Find where the given text appears and provide that cell's center as [x, y] coordinate. 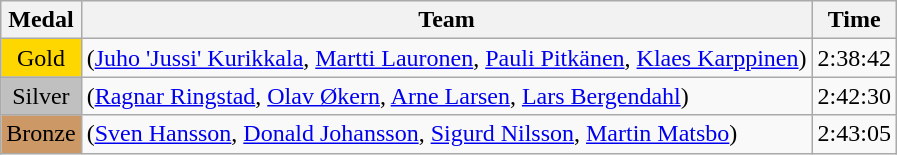
Team [446, 20]
Silver [41, 96]
Time [854, 20]
Gold [41, 58]
(Ragnar Ringstad, Olav Økern, Arne Larsen, Lars Bergendahl) [446, 96]
(Sven Hansson, Donald Johansson, Sigurd Nilsson, Martin Matsbo) [446, 134]
Bronze [41, 134]
Medal [41, 20]
2:42:30 [854, 96]
(Juho 'Jussi' Kurikkala, Martti Lauronen, Pauli Pitkänen, Klaes Karppinen) [446, 58]
2:38:42 [854, 58]
2:43:05 [854, 134]
